Search for the cell housing the specified text and yield its (X, Y) center coordinate. 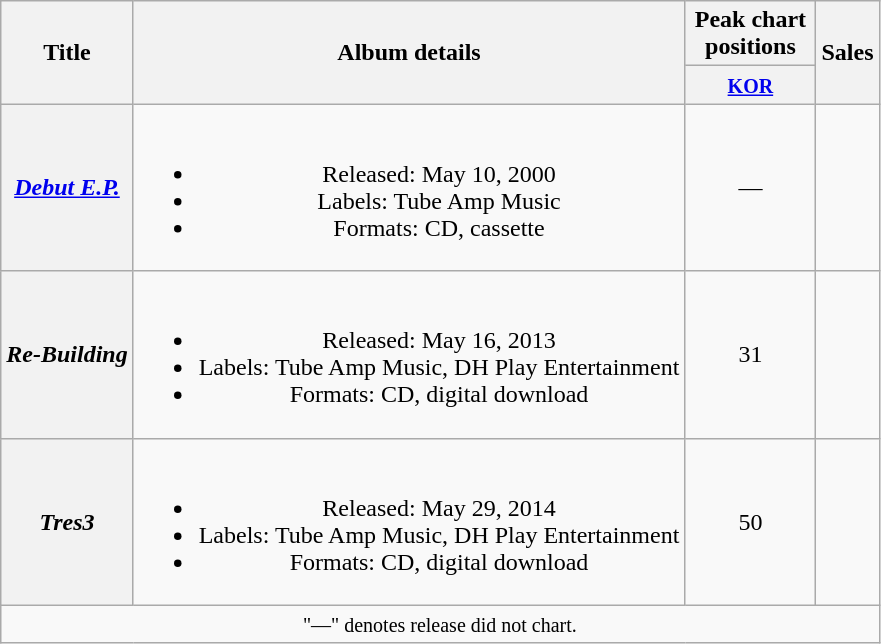
Released: May 10, 2000Labels: Tube Amp MusicFormats: CD, cassette (409, 188)
Released: May 29, 2014Labels: Tube Amp Music, DH Play EntertainmentFormats: CD, digital download (409, 522)
Tres3 (67, 522)
Album details (409, 52)
Peak chart positions (750, 34)
Released: May 16, 2013Labels: Tube Amp Music, DH Play EntertainmentFormats: CD, digital download (409, 354)
Debut E.P. (67, 188)
50 (750, 522)
Re-Building (67, 354)
Sales (848, 52)
"—" denotes release did not chart. (440, 624)
31 (750, 354)
— (750, 188)
Title (67, 52)
KOR (750, 85)
